Output the [x, y] coordinate of the center of the cell containing the given text.  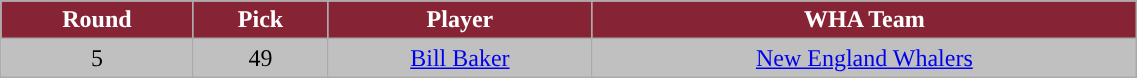
5 [97, 58]
49 [260, 58]
Bill Baker [460, 58]
Player [460, 20]
WHA Team [864, 20]
Round [97, 20]
New England Whalers [864, 58]
Pick [260, 20]
